Output the [x, y] coordinate of the center of the cell containing the given text.  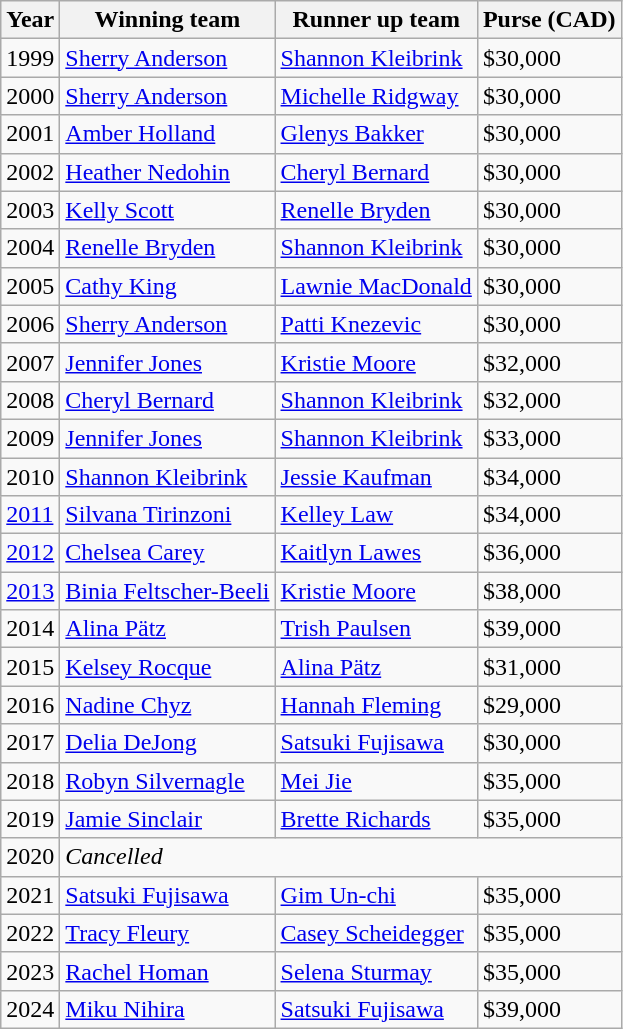
Amber Holland [168, 134]
Patti Knezevic [376, 324]
Selena Sturmay [376, 971]
Delia DeJong [168, 743]
2020 [30, 857]
$36,000 [549, 553]
Silvana Tirinzoni [168, 515]
Winning team [168, 20]
Mei Jie [376, 781]
1999 [30, 58]
Kelly Scott [168, 210]
2005 [30, 286]
Purse (CAD) [549, 20]
Chelsea Carey [168, 553]
2014 [30, 629]
2016 [30, 705]
2015 [30, 667]
Brette Richards [376, 819]
Runner up team [376, 20]
Casey Scheidegger [376, 933]
Robyn Silvernagle [168, 781]
Trish Paulsen [376, 629]
2021 [30, 895]
Tracy Fleury [168, 933]
Kelley Law [376, 515]
Michelle Ridgway [376, 96]
2018 [30, 781]
Hannah Fleming [376, 705]
2017 [30, 743]
2012 [30, 553]
2011 [30, 515]
Jamie Sinclair [168, 819]
Year [30, 20]
Miku Nihira [168, 1009]
2010 [30, 477]
Binia Feltscher-Beeli [168, 591]
2024 [30, 1009]
Heather Nedohin [168, 172]
$31,000 [549, 667]
2019 [30, 819]
Rachel Homan [168, 971]
2004 [30, 248]
2022 [30, 933]
2023 [30, 971]
Kelsey Rocque [168, 667]
Kaitlyn Lawes [376, 553]
2008 [30, 400]
2006 [30, 324]
Glenys Bakker [376, 134]
Gim Un-chi [376, 895]
Cancelled [340, 857]
2013 [30, 591]
$33,000 [549, 438]
2007 [30, 362]
$29,000 [549, 705]
2000 [30, 96]
2009 [30, 438]
Nadine Chyz [168, 705]
Jessie Kaufman [376, 477]
Cathy King [168, 286]
2001 [30, 134]
2003 [30, 210]
$38,000 [549, 591]
Lawnie MacDonald [376, 286]
2002 [30, 172]
